Pinpoint the cell where the given text exists, returning its (x, y) midpoint coordinate. 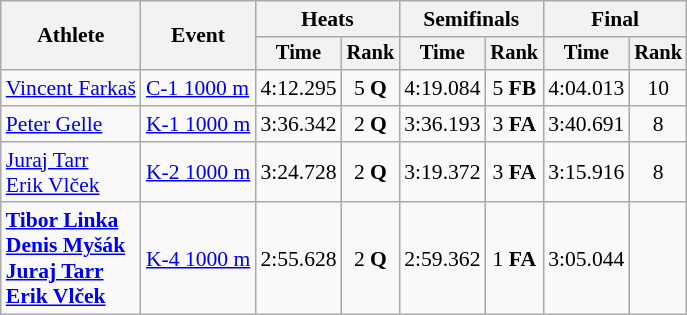
4:04.013 (586, 88)
2:59.362 (442, 259)
10 (658, 88)
4:12.295 (298, 88)
3:15.916 (586, 172)
Tibor LinkaDenis MyšákJuraj TarrErik Vlček (71, 259)
3:40.691 (586, 124)
K-4 1000 m (198, 259)
C-1 1000 m (198, 88)
5 Q (371, 88)
Final (615, 19)
3:05.044 (586, 259)
4:19.084 (442, 88)
3:19.372 (442, 172)
3:36.193 (442, 124)
2:55.628 (298, 259)
K-1 1000 m (198, 124)
Semifinals (471, 19)
Event (198, 36)
5 FB (515, 88)
3:36.342 (298, 124)
Athlete (71, 36)
3:24.728 (298, 172)
Peter Gelle (71, 124)
Heats (327, 19)
Juraj TarrErik Vlček (71, 172)
K-2 1000 m (198, 172)
1 FA (515, 259)
Vincent Farkaš (71, 88)
